From the cell containing the given text, extract its center point as [X, Y] coordinate. 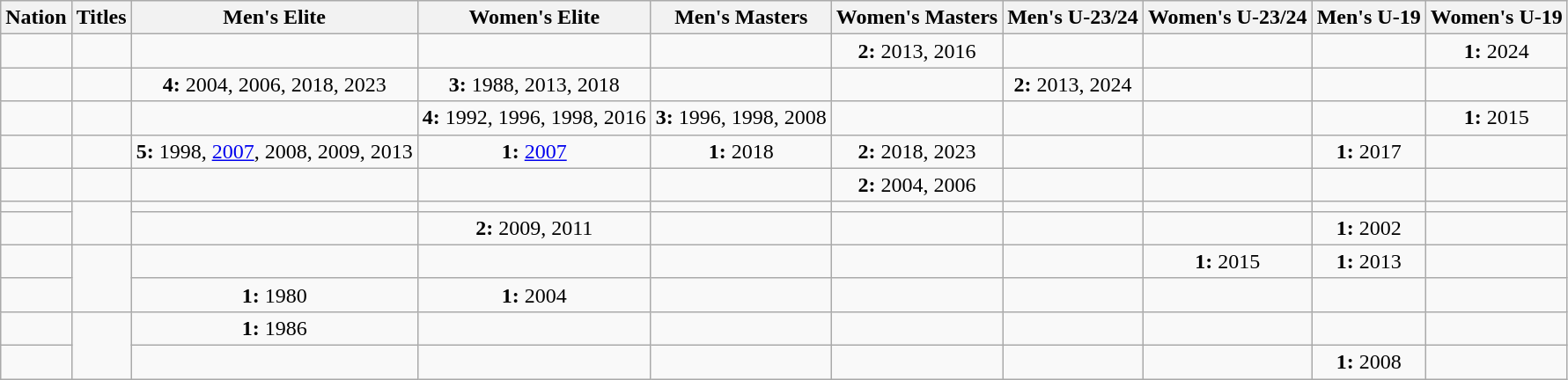
Women's U-19 [1497, 18]
4: 1992, 1996, 1998, 2016 [534, 118]
Men's Masters [741, 18]
1: 2013 [1368, 261]
2: 2018, 2023 [917, 151]
1: 2004 [534, 295]
Women's Elite [534, 18]
2: 2013, 2024 [1073, 84]
Titles [101, 18]
1: 2002 [1368, 228]
Men's U-19 [1368, 18]
1: 2007 [534, 151]
4: 2004, 2006, 2018, 2023 [275, 84]
Men's U-23/24 [1073, 18]
3: 1996, 1998, 2008 [741, 118]
1: 2017 [1368, 151]
1: 2018 [741, 151]
Women's Masters [917, 18]
1: 2008 [1368, 362]
3: 1988, 2013, 2018 [534, 84]
2: 2013, 2016 [917, 51]
Nation [36, 18]
5: 1998, 2007, 2008, 2009, 2013 [275, 151]
1: 2024 [1497, 51]
2: 2009, 2011 [534, 228]
2: 2004, 2006 [917, 185]
Women's U-23/24 [1227, 18]
1: 1986 [275, 328]
1: 1980 [275, 295]
Men's Elite [275, 18]
